Identify which cell holds the provided text, then report its [x, y] central coordinate. 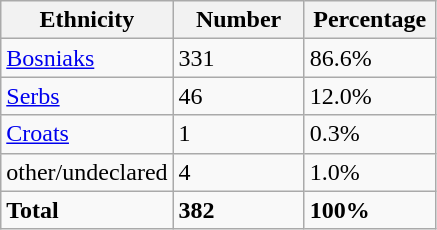
Number [238, 20]
other/undeclared [87, 172]
1 [238, 134]
0.3% [370, 134]
46 [238, 96]
86.6% [370, 58]
100% [370, 210]
1.0% [370, 172]
382 [238, 210]
Croats [87, 134]
331 [238, 58]
12.0% [370, 96]
Ethnicity [87, 20]
Percentage [370, 20]
Serbs [87, 96]
Bosniaks [87, 58]
4 [238, 172]
Total [87, 210]
